Determine the (x, y) coordinate at the center of the cell enclosing the given text.  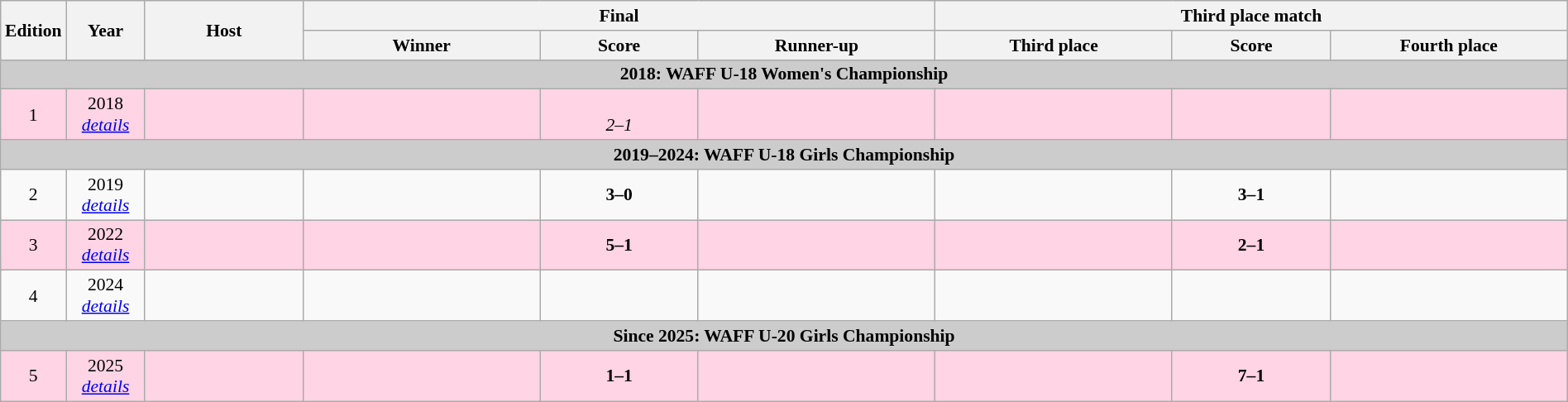
2025details (106, 376)
3 (33, 245)
2018: WAFF U-18 Women's Championship (784, 74)
4 (33, 296)
2018details (106, 114)
1 (33, 114)
2019–2024: WAFF U-18 Girls Championship (784, 155)
7–1 (1250, 376)
2019details (106, 195)
Third place match (1251, 16)
3–1 (1250, 195)
Final (619, 16)
5 (33, 376)
2 (33, 195)
2024details (106, 296)
Year (106, 30)
Fourth place (1449, 45)
2022details (106, 245)
1–1 (619, 376)
Since 2025: WAFF U-20 Girls Championship (784, 336)
Edition (33, 30)
3–0 (619, 195)
Winner (422, 45)
Third place (1054, 45)
Runner-up (817, 45)
Host (223, 30)
5–1 (619, 245)
